Scan for the cell matching the given text and deliver its [x, y] coordinate at center. 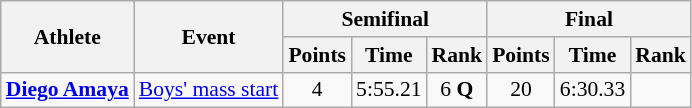
Semifinal [385, 19]
4 [317, 90]
Diego Amaya [68, 90]
6:30.33 [592, 90]
Boys' mass start [209, 90]
5:55.21 [388, 90]
Athlete [68, 36]
20 [521, 90]
Event [209, 36]
6 Q [458, 90]
Final [589, 19]
